Provide the (X, Y) coordinate of the cell's center where the given text is located.  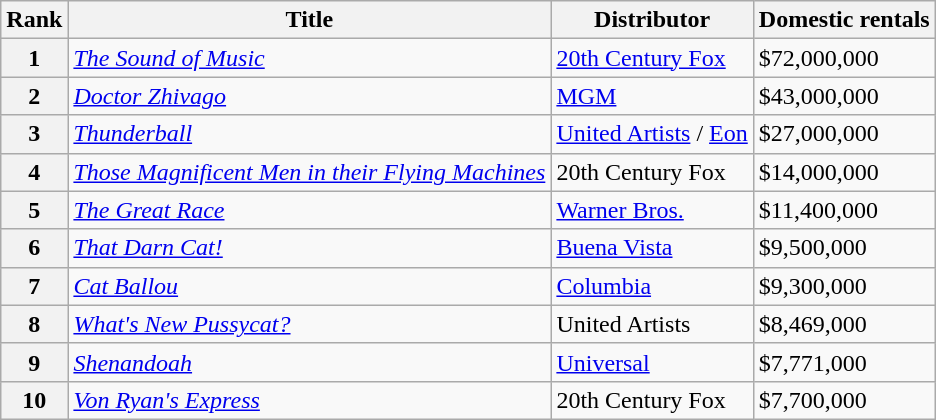
Thunderball (310, 134)
Rank (34, 20)
That Darn Cat! (310, 248)
1 (34, 58)
United Artists (652, 324)
10 (34, 400)
Shenandoah (310, 362)
What's New Pussycat? (310, 324)
Those Magnificent Men in their Flying Machines (310, 172)
Distributor (652, 20)
$8,469,000 (844, 324)
4 (34, 172)
Title (310, 20)
$43,000,000 (844, 96)
9 (34, 362)
5 (34, 210)
$27,000,000 (844, 134)
The Great Race (310, 210)
Domestic rentals (844, 20)
Cat Ballou (310, 286)
MGM (652, 96)
United Artists / Eon (652, 134)
$7,700,000 (844, 400)
7 (34, 286)
Von Ryan's Express (310, 400)
The Sound of Music (310, 58)
Universal (652, 362)
$9,300,000 (844, 286)
$14,000,000 (844, 172)
8 (34, 324)
Warner Bros. (652, 210)
$9,500,000 (844, 248)
$7,771,000 (844, 362)
2 (34, 96)
$11,400,000 (844, 210)
$72,000,000 (844, 58)
Buena Vista (652, 248)
3 (34, 134)
Doctor Zhivago (310, 96)
6 (34, 248)
Columbia (652, 286)
